Output the [X, Y] coordinate of the center of the cell containing the given text.  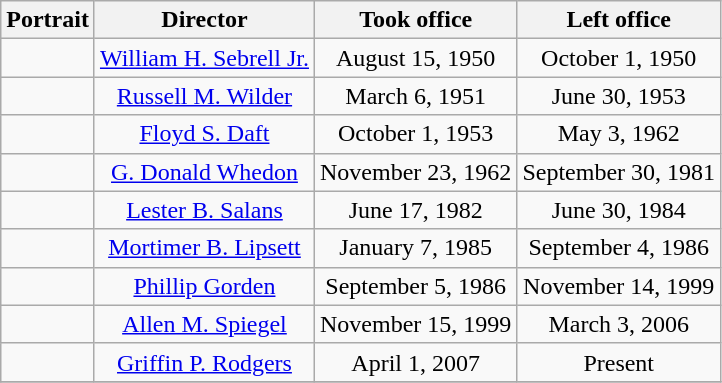
Russell M. Wilder [204, 96]
March 3, 2006 [619, 324]
Took office [416, 20]
Director [204, 20]
June 30, 1984 [619, 210]
September 5, 1986 [416, 286]
William H. Sebrell Jr. [204, 58]
October 1, 1953 [416, 134]
September 30, 1981 [619, 172]
November 14, 1999 [619, 286]
May 3, 1962 [619, 134]
Griffin P. Rodgers [204, 362]
November 15, 1999 [416, 324]
April 1, 2007 [416, 362]
G. Donald Whedon [204, 172]
January 7, 1985 [416, 248]
June 30, 1953 [619, 96]
Portrait [48, 20]
August 15, 1950 [416, 58]
Left office [619, 20]
September 4, 1986 [619, 248]
October 1, 1950 [619, 58]
June 17, 1982 [416, 210]
Present [619, 362]
Floyd S. Daft [204, 134]
Allen M. Spiegel [204, 324]
March 6, 1951 [416, 96]
November 23, 1962 [416, 172]
Mortimer B. Lipsett [204, 248]
Lester B. Salans [204, 210]
Phillip Gorden [204, 286]
